Determine the [X, Y] coordinate at the center of the cell enclosing the given text.  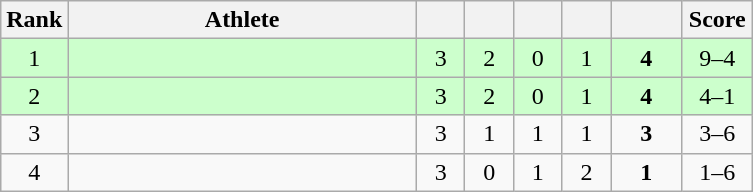
Score [718, 20]
3–6 [718, 134]
9–4 [718, 58]
Athlete [242, 20]
Rank [34, 20]
1–6 [718, 172]
4–1 [718, 96]
